Return the [x, y] coordinate for the center point of the cell that contains the specified text.  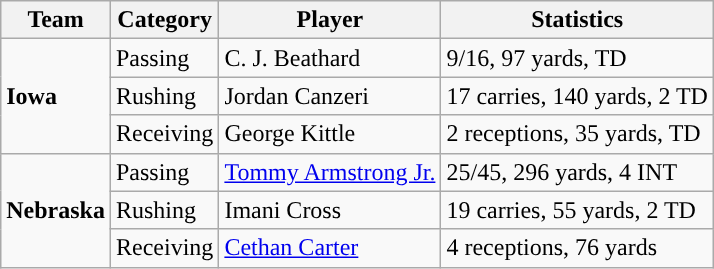
Cethan Carter [330, 248]
George Kittle [330, 134]
Imani Cross [330, 210]
Nebraska [56, 210]
17 carries, 140 yards, 2 TD [578, 96]
4 receptions, 76 yards [578, 248]
19 carries, 55 yards, 2 TD [578, 210]
C. J. Beathard [330, 58]
Tommy Armstrong Jr. [330, 172]
25/45, 296 yards, 4 INT [578, 172]
2 receptions, 35 yards, TD [578, 134]
Category [164, 20]
Jordan Canzeri [330, 96]
9/16, 97 yards, TD [578, 58]
Team [56, 20]
Player [330, 20]
Iowa [56, 96]
Statistics [578, 20]
